Extract the (x, y) coordinate from the center of the cell holding the provided text.  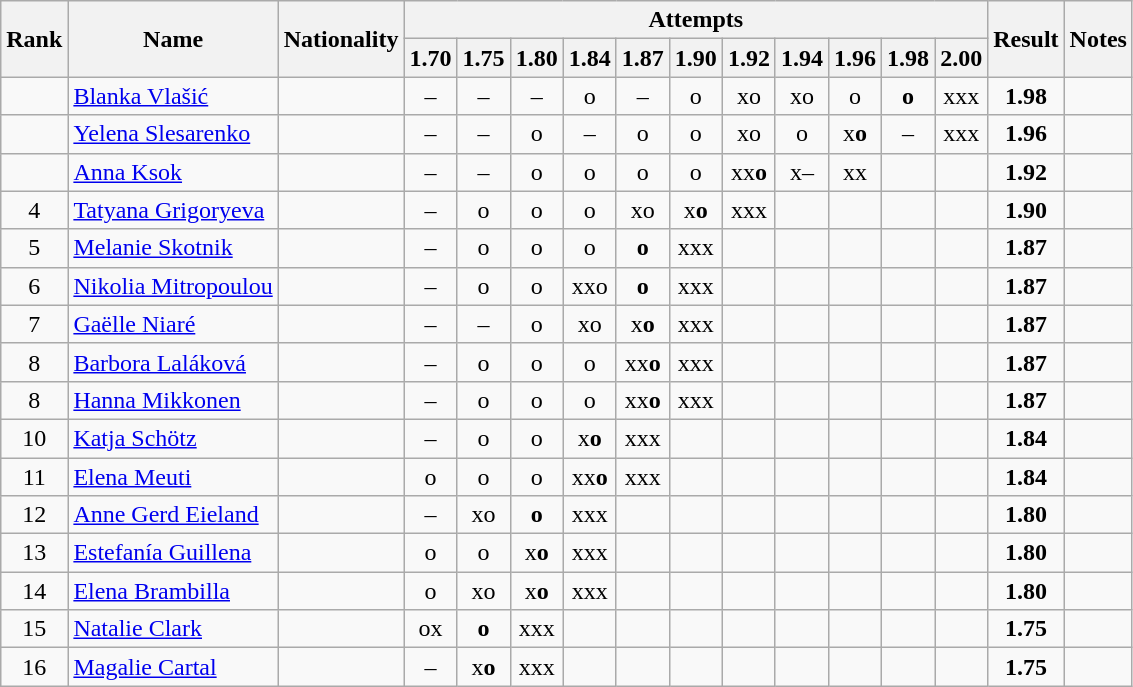
ox (430, 629)
Barbora Laláková (173, 362)
1.70 (430, 58)
Nikolia Mitropoulou (173, 286)
x– (802, 172)
Yelena Slesarenko (173, 134)
Elena Meuti (173, 477)
Name (173, 39)
Tatyana Grigoryeva (173, 210)
xx (854, 172)
15 (34, 629)
1.94 (802, 58)
Hanna Mikkonen (173, 400)
Result (1026, 39)
7 (34, 324)
Blanka Vlašić (173, 96)
Attempts (696, 20)
2.00 (962, 58)
11 (34, 477)
Rank (34, 39)
Melanie Skotnik (173, 248)
13 (34, 553)
Anna Ksok (173, 172)
Katja Schötz (173, 438)
Estefanía Guillena (173, 553)
Anne Gerd Eieland (173, 515)
Gaëlle Niaré (173, 324)
Nationality (341, 39)
16 (34, 667)
5 (34, 248)
10 (34, 438)
Magalie Cartal (173, 667)
Elena Brambilla (173, 591)
Natalie Clark (173, 629)
6 (34, 286)
Notes (1098, 39)
12 (34, 515)
14 (34, 591)
4 (34, 210)
